Identify which cell holds the provided text, then report its [X, Y] central coordinate. 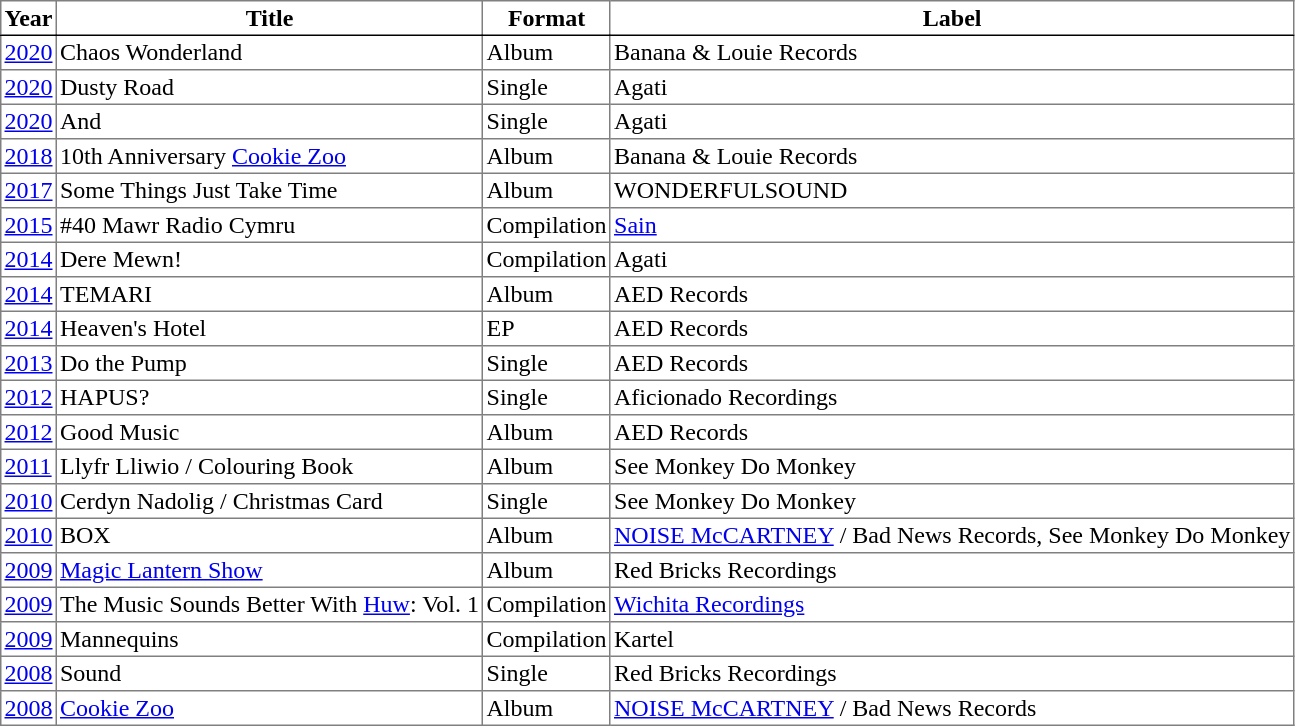
#40 Mawr Radio Cymru [270, 225]
2011 [29, 466]
Sain [952, 225]
2017 [29, 190]
Cerdyn Nadolig / Christmas Card [270, 501]
Some Things Just Take Time [270, 190]
Mannequins [270, 639]
Magic Lantern Show [270, 570]
EP [547, 328]
2015 [29, 225]
NOISE McCARTNEY / Bad News Records, See Monkey Do Monkey [952, 535]
BOX [270, 535]
Do the Pump [270, 363]
Aficionado Recordings [952, 397]
Cookie Zoo [270, 708]
2013 [29, 363]
The Music Sounds Better With Huw: Vol. 1 [270, 604]
Year [29, 18]
WONDERFULSOUND [952, 190]
Dusty Road [270, 87]
Wichita Recordings [952, 604]
Kartel [952, 639]
Dere Mewn! [270, 259]
Format [547, 18]
Heaven's Hotel [270, 328]
10th Anniversary Cookie Zoo [270, 156]
And [270, 121]
Llyfr Lliwio / Colouring Book [270, 466]
Title [270, 18]
Chaos Wonderland [270, 52]
HAPUS? [270, 397]
Good Music [270, 432]
2018 [29, 156]
Label [952, 18]
TEMARI [270, 294]
NOISE McCARTNEY / Bad News Records [952, 708]
Sound [270, 673]
